Return the (X, Y) coordinate for the center point of the cell that contains the specified text.  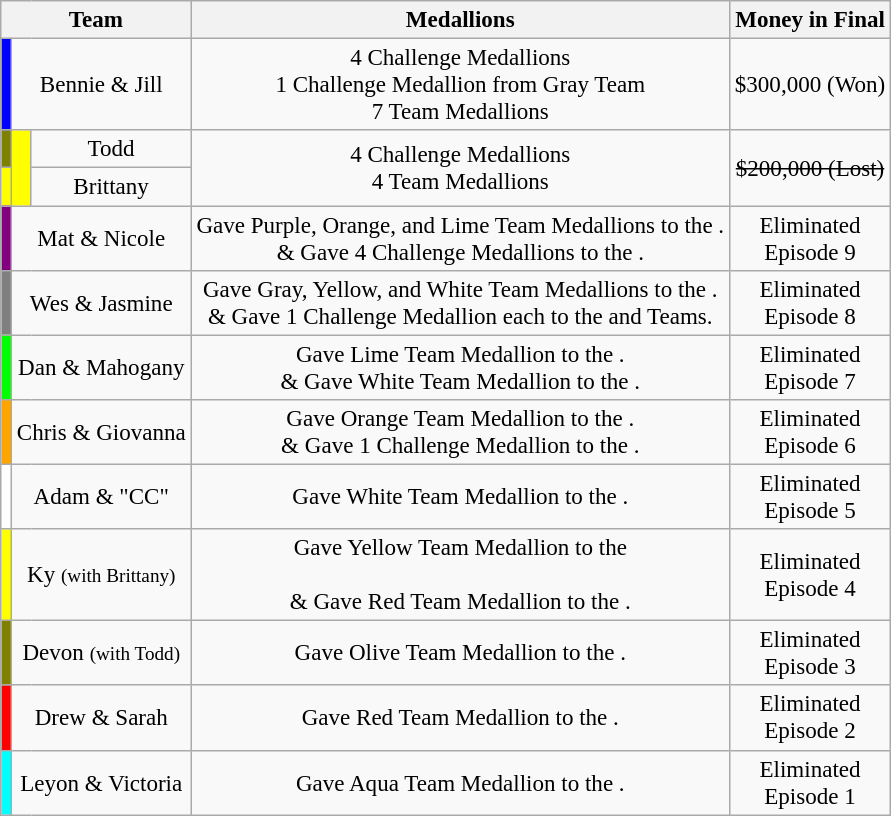
Todd (111, 149)
EliminatedEpisode 5 (810, 498)
Adam & "CC" (101, 498)
EliminatedEpisode 7 (810, 368)
Gave White Team Medallion to the . (460, 498)
4 Challenge Medallions1 Challenge Medallion from Gray Team7 Team Medallions (460, 85)
Devon (with Todd) (101, 654)
$200,000 (Lost) (810, 168)
EliminatedEpisode 4 (810, 575)
Chris & Giovanna (101, 432)
Bennie & Jill (101, 85)
Brittany (111, 187)
EliminatedEpisode 3 (810, 654)
4 Challenge Medallions4 Team Medallions (460, 168)
Mat & Nicole (101, 238)
EliminatedEpisode 2 (810, 718)
Gave Purple, Orange, and Lime Team Medallions to the .& Gave 4 Challenge Medallions to the . (460, 238)
Gave Aqua Team Medallion to the . (460, 782)
Gave Yellow Team Medallion to the & Gave Red Team Medallion to the . (460, 575)
Drew & Sarah (101, 718)
Dan & Mahogany (101, 368)
Money in Final (810, 20)
$300,000 (Won) (810, 85)
Gave Lime Team Medallion to the .& Gave White Team Medallion to the . (460, 368)
EliminatedEpisode 9 (810, 238)
Wes & Jasmine (101, 304)
Leyon & Victoria (101, 782)
EliminatedEpisode 1 (810, 782)
EliminatedEpisode 6 (810, 432)
Gave Olive Team Medallion to the . (460, 654)
Ky (with Brittany) (101, 575)
Medallions (460, 20)
Gave Gray, Yellow, and White Team Medallions to the .& Gave 1 Challenge Medallion each to the and Teams. (460, 304)
Team (96, 20)
Gave Orange Team Medallion to the .& Gave 1 Challenge Medallion to the . (460, 432)
EliminatedEpisode 8 (810, 304)
Gave Red Team Medallion to the . (460, 718)
